Capture the cell that displays the provided text and extract its (x, y) central coordinate. 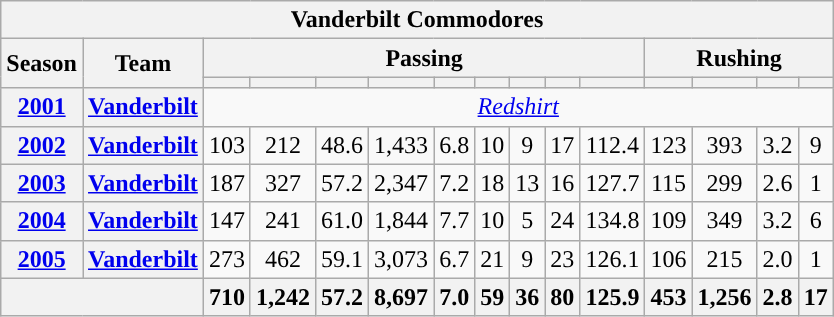
7.7 (454, 221)
299 (724, 183)
2004 (42, 221)
59.1 (342, 259)
5 (528, 221)
1,844 (402, 221)
1,242 (282, 297)
2005 (42, 259)
112.4 (612, 145)
115 (668, 183)
273 (226, 259)
106 (668, 259)
2002 (42, 145)
23 (562, 259)
134.8 (612, 221)
Team (142, 64)
16 (562, 183)
Season (42, 64)
1,433 (402, 145)
18 (492, 183)
2001 (42, 107)
7.0 (454, 297)
123 (668, 145)
2.6 (778, 183)
127.7 (612, 183)
13 (528, 183)
Passing (424, 58)
1,256 (724, 297)
187 (226, 183)
36 (528, 297)
48.6 (342, 145)
2.8 (778, 297)
393 (724, 145)
Rushing (739, 58)
349 (724, 221)
126.1 (612, 259)
6.7 (454, 259)
7.2 (454, 183)
6 (816, 221)
80 (562, 297)
3,073 (402, 259)
24 (562, 221)
109 (668, 221)
6.8 (454, 145)
Vanderbilt Commodores (417, 20)
212 (282, 145)
147 (226, 221)
103 (226, 145)
2003 (42, 183)
21 (492, 259)
453 (668, 297)
2.0 (778, 259)
125.9 (612, 297)
8,697 (402, 297)
61.0 (342, 221)
327 (282, 183)
215 (724, 259)
462 (282, 259)
59 (492, 297)
2,347 (402, 183)
Redshirt (518, 107)
710 (226, 297)
241 (282, 221)
